For the text-containing cell, return its midpoint in [x, y] coordinate format. 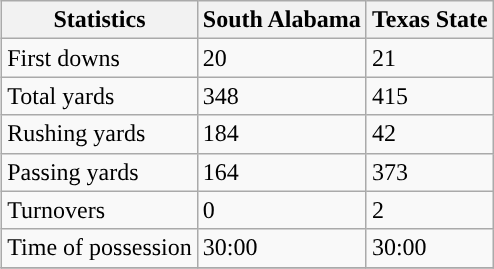
348 [282, 96]
0 [282, 210]
First downs [100, 58]
373 [430, 172]
Total yards [100, 96]
20 [282, 58]
South Alabama [282, 20]
Rushing yards [100, 134]
184 [282, 134]
21 [430, 58]
Passing yards [100, 172]
Texas State [430, 20]
2 [430, 210]
Time of possession [100, 248]
Statistics [100, 20]
415 [430, 96]
Turnovers [100, 210]
164 [282, 172]
42 [430, 134]
